Output the [X, Y] coordinate of the center of the cell containing the given text.  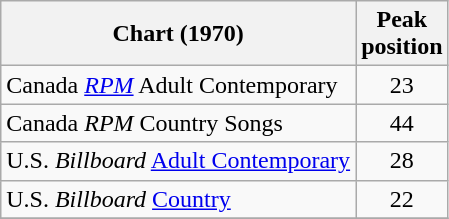
Peakposition [402, 34]
Chart (1970) [178, 34]
Canada RPM Country Songs [178, 123]
U.S. Billboard Adult Contemporary [178, 161]
28 [402, 161]
22 [402, 199]
Canada RPM Adult Contemporary [178, 85]
U.S. Billboard Country [178, 199]
23 [402, 85]
44 [402, 123]
